Locate the cell with the specified text and output its [X, Y] center coordinate. 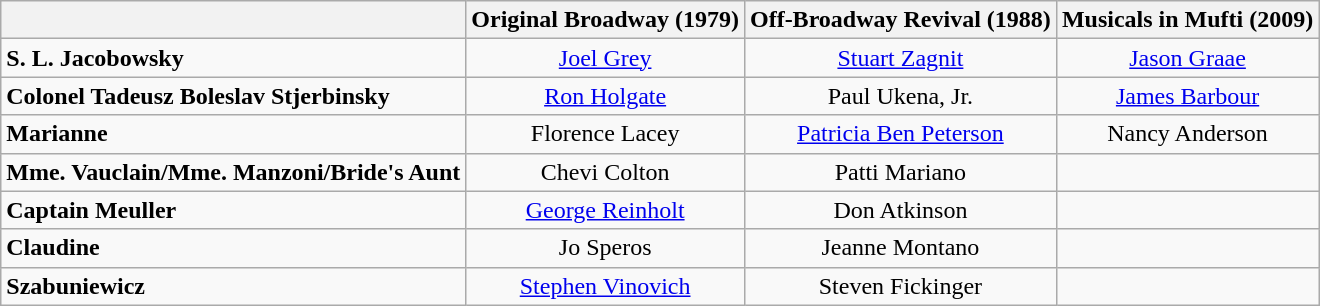
Nancy Anderson [1187, 134]
Jason Graae [1187, 58]
Patti Mariano [900, 172]
Marianne [234, 134]
Stuart Zagnit [900, 58]
Jeanne Montano [900, 248]
George Reinholt [606, 210]
Stephen Vinovich [606, 286]
Steven Fickinger [900, 286]
Florence Lacey [606, 134]
Szabuniewicz [234, 286]
Original Broadway (1979) [606, 20]
S. L. Jacobowsky [234, 58]
James Barbour [1187, 96]
Captain Meuller [234, 210]
Mme. Vauclain/Mme. Manzoni/Bride's Aunt [234, 172]
Patricia Ben Peterson [900, 134]
Musicals in Mufti (2009) [1187, 20]
Colonel Tadeusz Boleslav Stjerbinsky [234, 96]
Claudine [234, 248]
Paul Ukena, Jr. [900, 96]
Joel Grey [606, 58]
Ron Holgate [606, 96]
Off-Broadway Revival (1988) [900, 20]
Don Atkinson [900, 210]
Jo Speros [606, 248]
Chevi Colton [606, 172]
